Determine the [X, Y] coordinate at the center of the cell enclosing the given text.  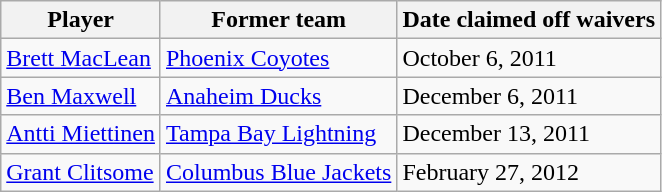
February 27, 2012 [529, 172]
Player [81, 20]
Phoenix Coyotes [278, 58]
October 6, 2011 [529, 58]
Former team [278, 20]
Antti Miettinen [81, 134]
Brett MacLean [81, 58]
Columbus Blue Jackets [278, 172]
Grant Clitsome [81, 172]
December 6, 2011 [529, 96]
Anaheim Ducks [278, 96]
December 13, 2011 [529, 134]
Ben Maxwell [81, 96]
Date claimed off waivers [529, 20]
Tampa Bay Lightning [278, 134]
